Return the [x, y] coordinate for the center point of the cell that contains the specified text.  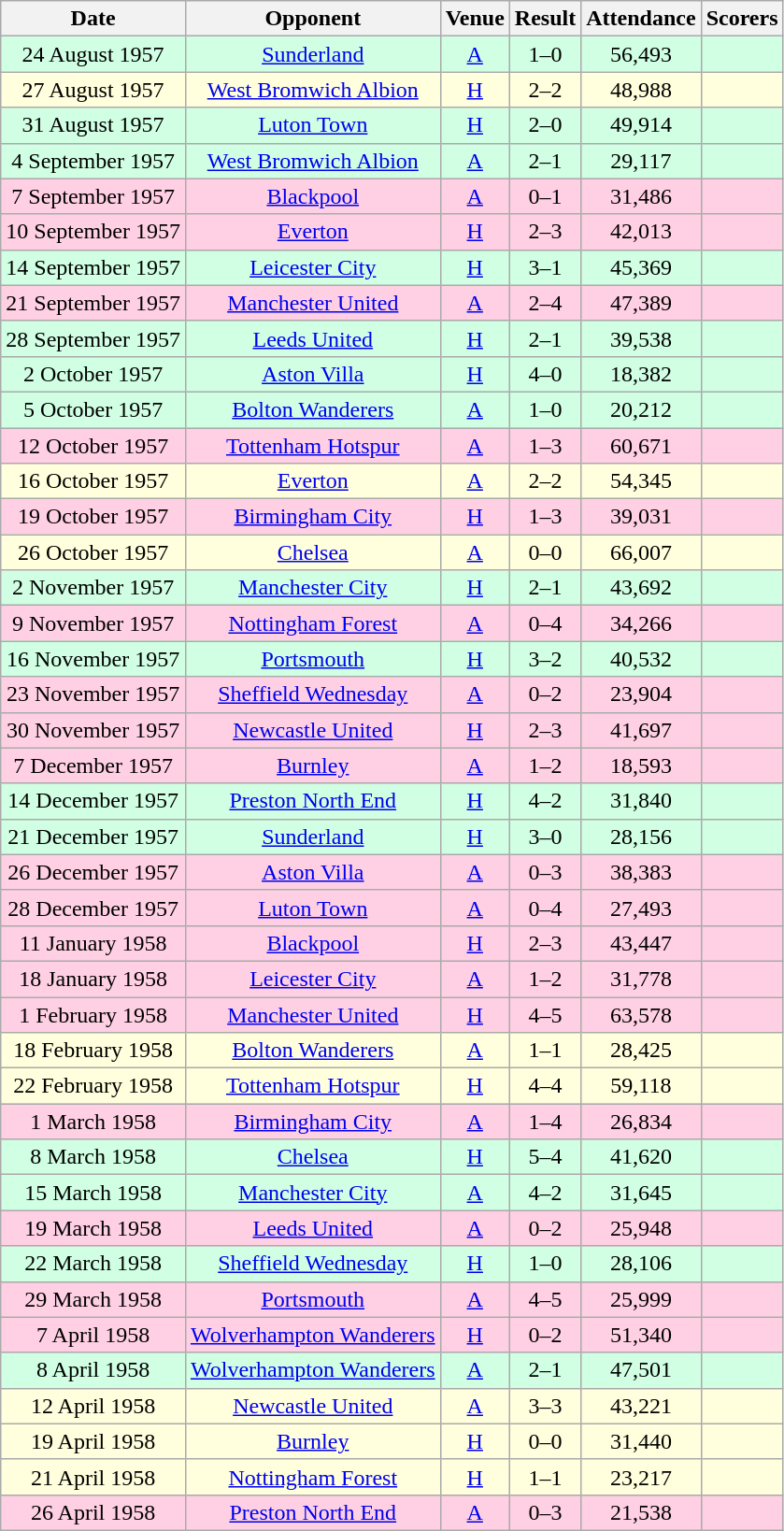
19 October 1957 [93, 517]
43,447 [641, 943]
14 December 1957 [93, 801]
41,697 [641, 730]
18,382 [641, 374]
2–0 [545, 125]
43,692 [641, 588]
12 October 1957 [93, 446]
27,493 [641, 908]
0–1 [545, 196]
59,118 [641, 1086]
31,440 [641, 1441]
5 October 1957 [93, 409]
23,217 [641, 1477]
Attendance [641, 19]
3–2 [545, 659]
18 February 1958 [93, 1051]
3–1 [545, 267]
11 January 1958 [93, 943]
2–4 [545, 303]
5–4 [545, 1157]
31 August 1957 [93, 125]
1 February 1958 [93, 1014]
28 September 1957 [93, 338]
4 September 1957 [93, 161]
21 December 1957 [93, 837]
Opponent [312, 19]
41,620 [641, 1157]
1–4 [545, 1122]
31,840 [641, 801]
10 September 1957 [93, 232]
22 March 1958 [93, 1264]
26 April 1958 [93, 1512]
28,156 [641, 837]
24 August 1957 [93, 54]
Date [93, 19]
39,538 [641, 338]
Result [545, 19]
2 November 1957 [93, 588]
25,999 [641, 1299]
3–0 [545, 837]
60,671 [641, 446]
4–0 [545, 374]
42,013 [641, 232]
26 December 1957 [93, 872]
19 March 1958 [93, 1228]
Scorers [742, 19]
39,031 [641, 517]
47,389 [641, 303]
29,117 [641, 161]
7 December 1957 [93, 765]
4–4 [545, 1086]
21,538 [641, 1512]
2 October 1957 [93, 374]
38,383 [641, 872]
23,904 [641, 694]
51,340 [641, 1335]
7 September 1957 [93, 196]
19 April 1958 [93, 1441]
8 April 1958 [93, 1370]
26,834 [641, 1122]
15 March 1958 [93, 1193]
31,645 [641, 1193]
8 March 1958 [93, 1157]
3–3 [545, 1406]
9 November 1957 [93, 623]
12 April 1958 [93, 1406]
16 November 1957 [93, 659]
31,486 [641, 196]
34,266 [641, 623]
40,532 [641, 659]
1 March 1958 [93, 1122]
14 September 1957 [93, 267]
25,948 [641, 1228]
7 April 1958 [93, 1335]
29 March 1958 [93, 1299]
54,345 [641, 481]
26 October 1957 [93, 552]
49,914 [641, 125]
21 April 1958 [93, 1477]
28,425 [641, 1051]
56,493 [641, 54]
31,778 [641, 979]
28 December 1957 [93, 908]
18 January 1958 [93, 979]
27 August 1957 [93, 90]
45,369 [641, 267]
47,501 [641, 1370]
20,212 [641, 409]
23 November 1957 [93, 694]
22 February 1958 [93, 1086]
Venue [475, 19]
63,578 [641, 1014]
66,007 [641, 552]
16 October 1957 [93, 481]
43,221 [641, 1406]
30 November 1957 [93, 730]
28,106 [641, 1264]
21 September 1957 [93, 303]
48,988 [641, 90]
18,593 [641, 765]
